For the text-containing cell, return its midpoint in [x, y] coordinate format. 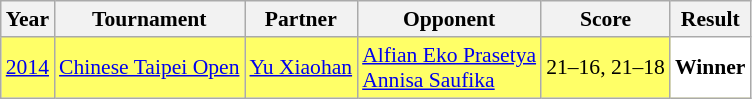
Score [606, 19]
Alfian Eko Prasetya Annisa Saufika [449, 68]
Winner [710, 68]
Chinese Taipei Open [149, 68]
2014 [28, 68]
Tournament [149, 19]
Opponent [449, 19]
Yu Xiaohan [300, 68]
Year [28, 19]
Partner [300, 19]
Result [710, 19]
21–16, 21–18 [606, 68]
